Scan for the cell matching the given text and deliver its (X, Y) coordinate at center. 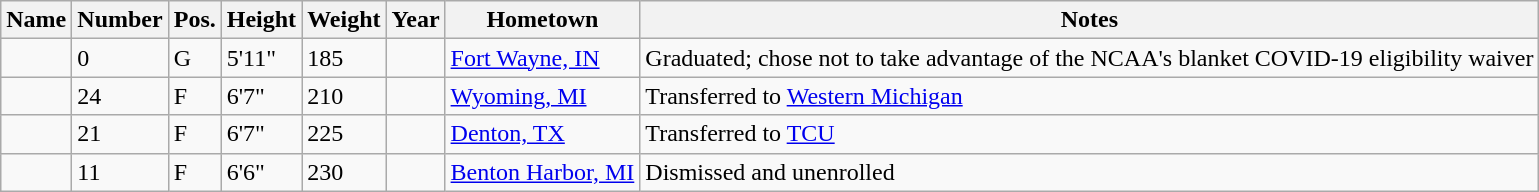
185 (344, 58)
11 (120, 172)
0 (120, 58)
225 (344, 134)
Denton, TX (542, 134)
Weight (344, 20)
G (194, 58)
Height (261, 20)
Number (120, 20)
Transferred to Western Michigan (1090, 96)
6'6" (261, 172)
21 (120, 134)
Transferred to TCU (1090, 134)
230 (344, 172)
Pos. (194, 20)
24 (120, 96)
Fort Wayne, IN (542, 58)
Year (416, 20)
5'11" (261, 58)
Wyoming, MI (542, 96)
Graduated; chose not to take advantage of the NCAA's blanket COVID-19 eligibility waiver (1090, 58)
Dismissed and unenrolled (1090, 172)
Notes (1090, 20)
Name (36, 20)
Benton Harbor, MI (542, 172)
Hometown (542, 20)
210 (344, 96)
